Detect which cell encompasses the target text, then output its (x, y) center coordinate. 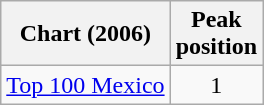
Top 100 Mexico (86, 85)
Chart (2006) (86, 34)
Peakposition (216, 34)
1 (216, 85)
